Pinpoint the cell where the given text exists, returning its [x, y] midpoint coordinate. 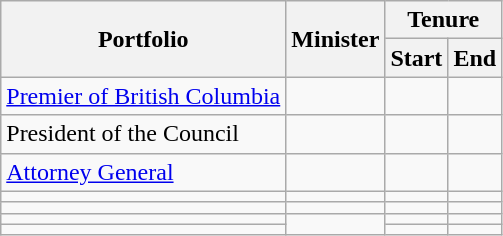
President of the Council [144, 134]
End [475, 58]
Portfolio [144, 39]
Attorney General [144, 172]
Premier of British Columbia [144, 96]
Start [416, 58]
Minister [336, 39]
Tenure [444, 20]
